Locate the cell with the specified text and output its (x, y) center coordinate. 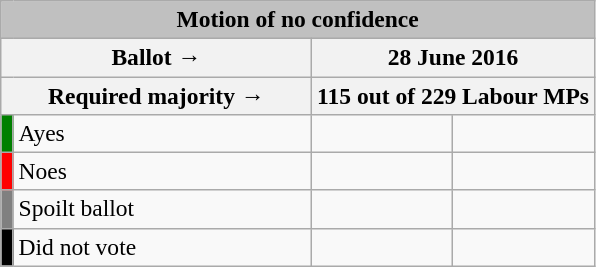
28 June 2016 (454, 57)
Noes (162, 171)
Did not vote (162, 247)
115 out of 229 Labour MPs (454, 95)
Required majority → (156, 95)
Motion of no confidence (298, 19)
Ballot → (156, 57)
Spoilt ballot (162, 209)
Ayes (162, 133)
